Extract the [X, Y] coordinate from the center of the cell holding the provided text.  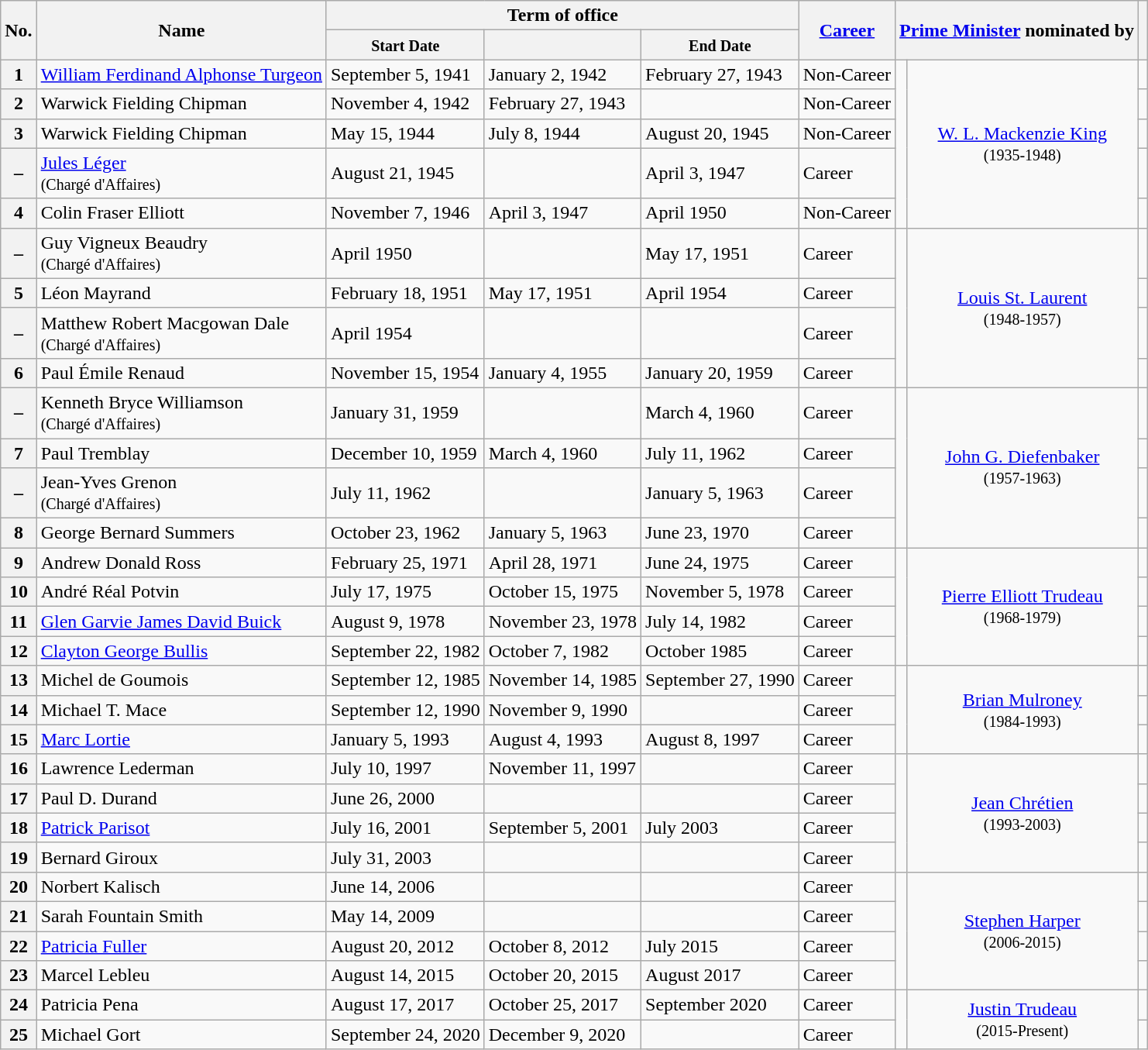
Sarah Fountain Smith [181, 916]
Glen Garvie James David Buick [181, 621]
Andrew Donald Ross [181, 563]
18 [19, 828]
Kenneth Bryce Williamson(Chargé d'Affaires) [181, 412]
Stephen Harper(2006-2015) [1023, 931]
October 7, 1982 [562, 651]
October 20, 2015 [562, 976]
Pierre Elliott Trudeau(1968-1979) [1023, 607]
17 [19, 798]
Bernard Giroux [181, 857]
André Réal Potvin [181, 592]
Colin Fraser Elliott [181, 213]
August 21, 1945 [405, 174]
12 [19, 651]
September 5, 1941 [405, 74]
Justin Trudeau(2015-Present) [1023, 1020]
October 25, 2017 [562, 1005]
July 8, 1944 [562, 133]
2 [19, 104]
September 27, 1990 [720, 680]
November 15, 1954 [405, 373]
14 [19, 710]
January 20, 1959 [720, 373]
November 5, 1978 [720, 592]
September 24, 2020 [405, 1035]
1 [19, 74]
15 [19, 739]
Marc Lortie [181, 739]
September 12, 1990 [405, 710]
Paul Émile Renaud [181, 373]
Michel de Goumois [181, 680]
August 20, 2012 [405, 946]
4 [19, 213]
February 25, 1971 [405, 563]
Start Date [405, 45]
23 [19, 976]
20 [19, 886]
Norbert Kalisch [181, 886]
January 5, 1993 [405, 739]
August 20, 1945 [720, 133]
Brian Mulroney(1984-1993) [1023, 710]
August 4, 1993 [562, 739]
Lawrence Lederman [181, 769]
19 [19, 857]
December 10, 1959 [405, 453]
End Date [720, 45]
May 14, 2009 [405, 916]
February 18, 1951 [405, 293]
Guy Vigneux Beaudry(Chargé d'Affaires) [181, 253]
July 2015 [720, 946]
June 24, 1975 [720, 563]
W. L. Mackenzie King(1935-1948) [1023, 144]
Michael T. Mace [181, 710]
Jean Chrétien(1993-2003) [1023, 813]
November 11, 1997 [562, 769]
Michael Gort [181, 1035]
22 [19, 946]
Marcel Lebleu [181, 976]
5 [19, 293]
August 8, 1997 [720, 739]
11 [19, 621]
No. [19, 30]
January 31, 1959 [405, 412]
January 4, 1955 [562, 373]
13 [19, 680]
Jean-Yves Grenon(Chargé d'Affaires) [181, 493]
24 [19, 1005]
August 2017 [720, 976]
June 26, 2000 [405, 798]
Jules Léger(Chargé d'Affaires) [181, 174]
November 14, 1985 [562, 680]
September 22, 1982 [405, 651]
July 10, 1997 [405, 769]
October 23, 1962 [405, 533]
Patricia Fuller [181, 946]
August 17, 2017 [405, 1005]
21 [19, 916]
May 15, 1944 [405, 133]
January 2, 1942 [562, 74]
Patrick Parisot [181, 828]
June 23, 1970 [720, 533]
October 1985 [720, 651]
July 16, 2001 [405, 828]
Clayton George Bullis [181, 651]
July 2003 [720, 828]
August 9, 1978 [405, 621]
November 23, 1978 [562, 621]
Term of office [562, 15]
November 9, 1990 [562, 710]
September 5, 2001 [562, 828]
July 14, 1982 [720, 621]
16 [19, 769]
8 [19, 533]
Léon Mayrand [181, 293]
Prime Minister nominated by [1017, 30]
September 2020 [720, 1005]
9 [19, 563]
November 7, 1946 [405, 213]
Paul Tremblay [181, 453]
Matthew Robert Macgowan Dale(Chargé d'Affaires) [181, 333]
Paul D. Durand [181, 798]
June 14, 2006 [405, 886]
April 28, 1971 [562, 563]
10 [19, 592]
August 14, 2015 [405, 976]
July 17, 1975 [405, 592]
3 [19, 133]
Patricia Pena [181, 1005]
25 [19, 1035]
Name [181, 30]
October 15, 1975 [562, 592]
Louis St. Laurent(1948-1957) [1023, 308]
7 [19, 453]
October 8, 2012 [562, 946]
John G. Diefenbaker(1957-1963) [1023, 467]
December 9, 2020 [562, 1035]
6 [19, 373]
William Ferdinand Alphonse Turgeon [181, 74]
George Bernard Summers [181, 533]
July 31, 2003 [405, 857]
September 12, 1985 [405, 680]
November 4, 1942 [405, 104]
